For the text-containing cell, return its midpoint in [X, Y] coordinate format. 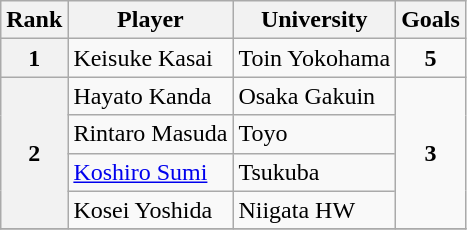
Toyo [314, 134]
2 [34, 153]
Toin Yokohama [314, 58]
Koshiro Sumi [150, 172]
5 [431, 58]
Tsukuba [314, 172]
Osaka Gakuin [314, 96]
Keisuke Kasai [150, 58]
Kosei Yoshida [150, 210]
Rank [34, 20]
3 [431, 153]
Niigata HW [314, 210]
Player [150, 20]
Hayato Kanda [150, 96]
University [314, 20]
1 [34, 58]
Rintaro Masuda [150, 134]
Goals [431, 20]
